Find where the given text appears and provide that cell's center as [x, y] coordinate. 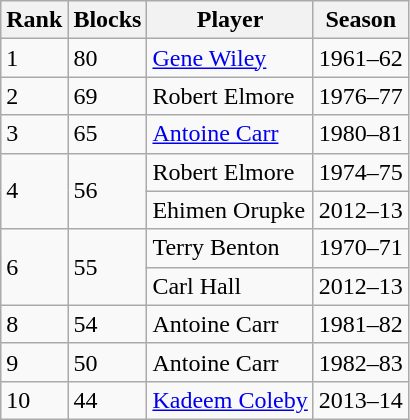
1981–82 [360, 324]
3 [34, 134]
69 [108, 96]
Player [230, 20]
1 [34, 58]
54 [108, 324]
9 [34, 362]
Carl Hall [230, 286]
Blocks [108, 20]
56 [108, 191]
2013–14 [360, 400]
1980–81 [360, 134]
1970–71 [360, 248]
1976–77 [360, 96]
Ehimen Orupke [230, 210]
44 [108, 400]
65 [108, 134]
6 [34, 267]
1982–83 [360, 362]
Gene Wiley [230, 58]
10 [34, 400]
80 [108, 58]
8 [34, 324]
1974–75 [360, 172]
55 [108, 267]
2 [34, 96]
Terry Benton [230, 248]
Rank [34, 20]
Kadeem Coleby [230, 400]
Season [360, 20]
1961–62 [360, 58]
4 [34, 191]
50 [108, 362]
